Capture the cell that displays the provided text and extract its [x, y] central coordinate. 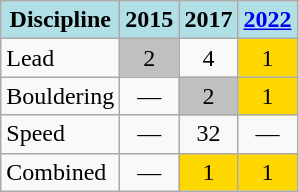
Discipline [60, 20]
2017 [208, 20]
2022 [268, 20]
Bouldering [60, 96]
32 [208, 134]
Lead [60, 58]
Combined [60, 172]
4 [208, 58]
2015 [150, 20]
Speed [60, 134]
